Identify which cell holds the provided text, then report its [x, y] central coordinate. 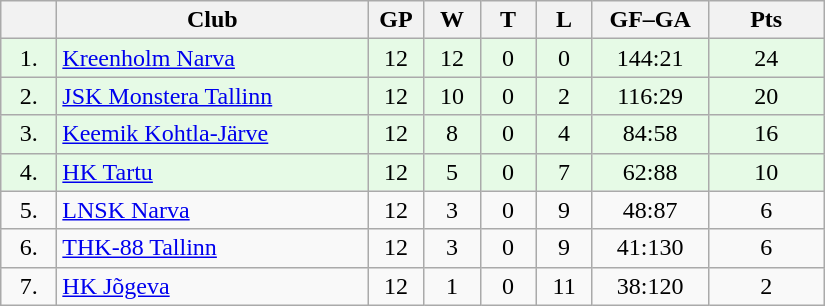
48:87 [650, 210]
L [564, 20]
GF–GA [650, 20]
W [452, 20]
Pts [766, 20]
84:58 [650, 134]
T [508, 20]
GP [396, 20]
5 [452, 172]
4 [564, 134]
THK-88 Tallinn [212, 248]
4. [29, 172]
41:130 [650, 248]
Club [212, 20]
11 [564, 286]
62:88 [650, 172]
1. [29, 58]
2. [29, 96]
6. [29, 248]
5. [29, 210]
8 [452, 134]
16 [766, 134]
3. [29, 134]
1 [452, 286]
HK Jõgeva [212, 286]
Keemik Kohtla-Järve [212, 134]
LNSK Narva [212, 210]
JSK Monstera Tallinn [212, 96]
144:21 [650, 58]
7 [564, 172]
38:120 [650, 286]
20 [766, 96]
24 [766, 58]
116:29 [650, 96]
HK Tartu [212, 172]
7. [29, 286]
Kreenholm Narva [212, 58]
